Determine the [X, Y] coordinate at the center of the cell enclosing the given text.  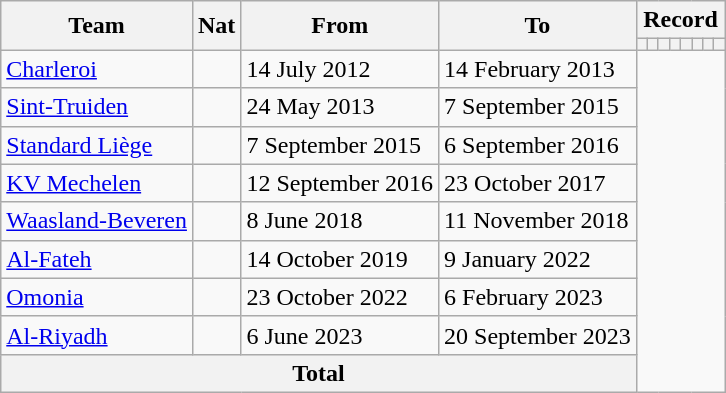
KV Mechelen [97, 183]
14 July 2012 [340, 69]
20 September 2023 [538, 335]
Standard Liège [97, 145]
Record [680, 20]
Omonia [97, 297]
Total [319, 373]
6 February 2023 [538, 297]
To [538, 26]
8 June 2018 [340, 221]
Al-Riyadh [97, 335]
6 September 2016 [538, 145]
6 June 2023 [340, 335]
11 November 2018 [538, 221]
24 May 2013 [340, 107]
14 October 2019 [340, 259]
23 October 2022 [340, 297]
23 October 2017 [538, 183]
From [340, 26]
Al-Fateh [97, 259]
Nat [216, 26]
Sint-Truiden [97, 107]
9 January 2022 [538, 259]
Team [97, 26]
Charleroi [97, 69]
12 September 2016 [340, 183]
14 February 2013 [538, 69]
Waasland-Beveren [97, 221]
